Extract the (x, y) coordinate from the center of the cell holding the provided text.  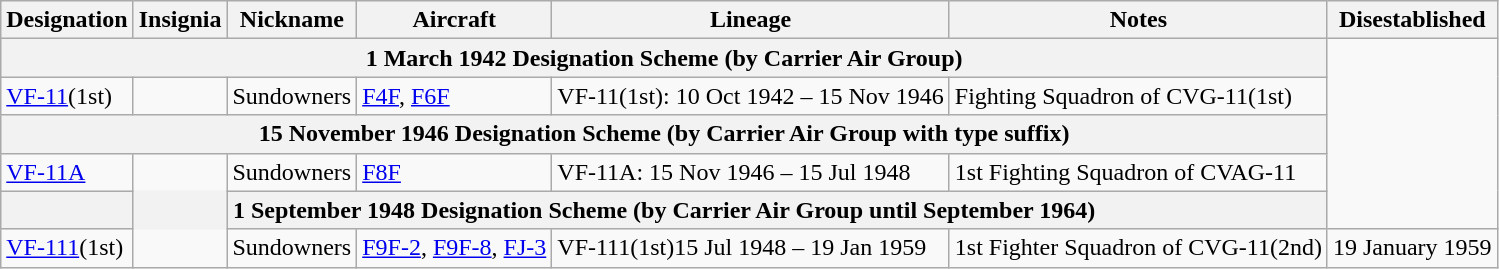
F9F-2, F9F-8, FJ-3 (454, 248)
Nickname (292, 20)
Notes (1138, 20)
Fighting Squadron of CVG-11(1st) (1138, 96)
VF-11A: 15 Nov 1946 – 15 Jul 1948 (751, 172)
15 November 1946 Designation Scheme (by Carrier Air Group with type suffix) (664, 134)
1 September 1948 Designation Scheme (by Carrier Air Group until September 1964) (664, 210)
VF-11(1st): 10 Oct 1942 – 15 Nov 1946 (751, 96)
Designation (67, 20)
1st Fighter Squadron of CVG-11(2nd) (1138, 248)
VF-11A (67, 172)
Aircraft (454, 20)
F8F (454, 172)
Insignia (180, 20)
VF-111(1st)15 Jul 1948 – 19 Jan 1959 (751, 248)
1 March 1942 Designation Scheme (by Carrier Air Group) (664, 58)
19 January 1959 (1412, 248)
1st Fighting Squadron of CVAG-11 (1138, 172)
Lineage (751, 20)
F4F, F6F (454, 96)
VF-11(1st) (67, 96)
VF-111(1st) (67, 248)
Disestablished (1412, 20)
